Locate the cell with the specified text and output its [x, y] center coordinate. 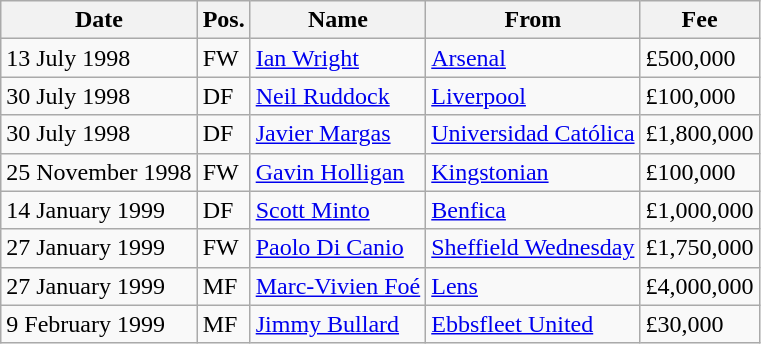
Marc-Vivien Foé [338, 286]
Liverpool [533, 96]
£500,000 [700, 58]
Arsenal [533, 58]
Benfica [533, 210]
Jimmy Bullard [338, 324]
14 January 1999 [99, 210]
25 November 1998 [99, 172]
£1,000,000 [700, 210]
13 July 1998 [99, 58]
Javier Margas [338, 134]
Ian Wright [338, 58]
Universidad Católica [533, 134]
£1,800,000 [700, 134]
Date [99, 20]
Sheffield Wednesday [533, 248]
Paolo Di Canio [338, 248]
Kingstonian [533, 172]
Gavin Holligan [338, 172]
Neil Ruddock [338, 96]
Fee [700, 20]
Ebbsfleet United [533, 324]
Name [338, 20]
Lens [533, 286]
Scott Minto [338, 210]
£1,750,000 [700, 248]
From [533, 20]
Pos. [224, 20]
£30,000 [700, 324]
£4,000,000 [700, 286]
9 February 1999 [99, 324]
